Output the (X, Y) coordinate of the center of the cell containing the given text.  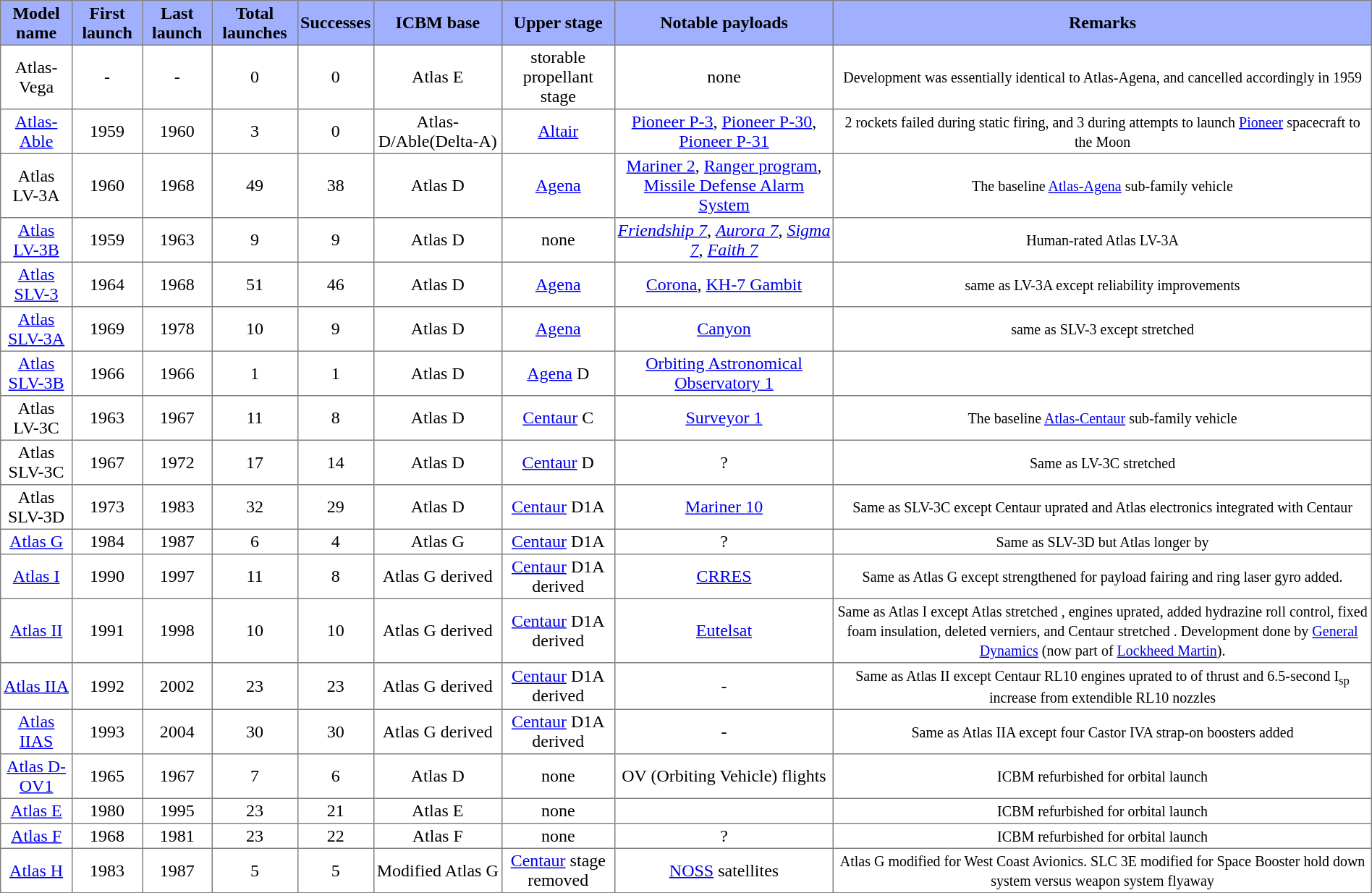
1993 (107, 732)
21 (336, 811)
4 (336, 541)
Model name (36, 23)
51 (255, 284)
Remarks (1103, 23)
Pioneer P-3, Pioneer P-30, Pioneer P-31 (724, 132)
1973 (107, 507)
1997 (177, 577)
Atlas LV-3A (36, 185)
same as LV-3A except reliability improvements (1103, 284)
22 (336, 835)
NOSS satellites (724, 871)
1981 (177, 835)
1995 (177, 811)
Upper stage (558, 23)
29 (336, 507)
Surveyor 1 (724, 418)
Notable payloads (724, 23)
1965 (107, 776)
3 (255, 132)
The baseline Atlas-Agena sub-family vehicle (1103, 185)
1969 (107, 329)
Atlas-D/Able(Delta-A) (437, 132)
Human-rated Atlas LV-3A (1103, 240)
Centaur stage removed (558, 871)
1984 (107, 541)
1964 (107, 284)
Eutelsat (724, 630)
Mariner 2, Ranger program, Missile Defense Alarm System (724, 185)
OV (Orbiting Vehicle) flights (724, 776)
49 (255, 185)
Same as LV-3C stretched (1103, 462)
1972 (177, 462)
Successes (336, 23)
Canyon (724, 329)
Atlas LV-3B (36, 240)
1990 (107, 577)
2004 (177, 732)
Agena D (558, 373)
Friendship 7, Aurora 7, Sigma 7, Faith 7 (724, 240)
Atlas SLV-3B (36, 373)
ICBM base (437, 23)
Atlas IIAS (36, 732)
46 (336, 284)
Same as Atlas G except strengthened for payload fairing and ring laser gyro added. (1103, 577)
1978 (177, 329)
Atlas I (36, 577)
Atlas IIA (36, 686)
1992 (107, 686)
Centaur D (558, 462)
Same as Atlas IIA except four Castor IVA strap-on boosters added (1103, 732)
Atlas II (36, 630)
2002 (177, 686)
same as SLV-3 except stretched (1103, 329)
Atlas SLV-3 (36, 284)
Mariner 10 (724, 507)
Atlas G modified for West Coast Avionics. SLC 3E modified for Space Booster hold down system versus weapon system flyaway (1103, 871)
Development was essentially identical to Atlas-Agena, and cancelled accordingly in 1959 (1103, 77)
1991 (107, 630)
Same as SLV-3D but Atlas longer by (1103, 541)
Corona, KH-7 Gambit (724, 284)
2 rockets failed during static firing, and 3 during attempts to launch Pioneer spacecraft to the Moon (1103, 132)
The baseline Atlas-Centaur sub-family vehicle (1103, 418)
Atlas-Vega (36, 77)
Atlas SLV-3D (36, 507)
14 (336, 462)
Atlas LV-3C (36, 418)
38 (336, 185)
First launch (107, 23)
Atlas D-OV1 (36, 776)
Last launch (177, 23)
Centaur C (558, 418)
Modified Atlas G (437, 871)
Atlas SLV-3A (36, 329)
Same as Atlas II except Centaur RL10 engines uprated to of thrust and 6.5-second Isp increase from extendible RL10 nozzles (1103, 686)
7 (255, 776)
Same as SLV-3C except Centaur uprated and Atlas electronics integrated with Centaur (1103, 507)
CRRES (724, 577)
Orbiting Astronomical Observatory 1 (724, 373)
storable propellant stage (558, 77)
Total launches (255, 23)
Atlas-Able (36, 132)
Atlas SLV-3C (36, 462)
17 (255, 462)
32 (255, 507)
1980 (107, 811)
Atlas H (36, 871)
Altair (558, 132)
1998 (177, 630)
